Return the (X, Y) coordinate for the center point of the cell that contains the specified text.  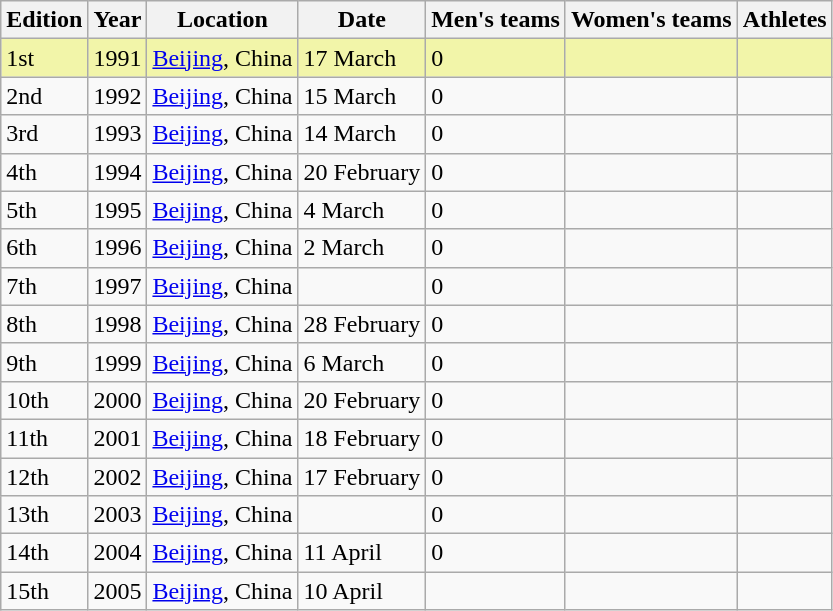
9th (44, 362)
6th (44, 248)
10 April (362, 591)
10th (44, 400)
2003 (118, 515)
14th (44, 553)
1993 (118, 134)
8th (44, 324)
7th (44, 286)
4th (44, 172)
2001 (118, 438)
1996 (118, 248)
17 March (362, 58)
6 March (362, 362)
1992 (118, 96)
Location (222, 20)
5th (44, 210)
2nd (44, 96)
Athletes (784, 20)
Edition (44, 20)
1994 (118, 172)
11th (44, 438)
2000 (118, 400)
Year (118, 20)
28 February (362, 324)
1997 (118, 286)
2005 (118, 591)
1999 (118, 362)
3rd (44, 134)
4 March (362, 210)
2002 (118, 477)
13th (44, 515)
15th (44, 591)
18 February (362, 438)
1998 (118, 324)
14 March (362, 134)
1995 (118, 210)
11 April (362, 553)
17 February (362, 477)
Men's teams (496, 20)
1st (44, 58)
Date (362, 20)
1991 (118, 58)
15 March (362, 96)
Women's teams (651, 20)
2 March (362, 248)
2004 (118, 553)
12th (44, 477)
